Determine the (x, y) coordinate at the center of the cell enclosing the given text.  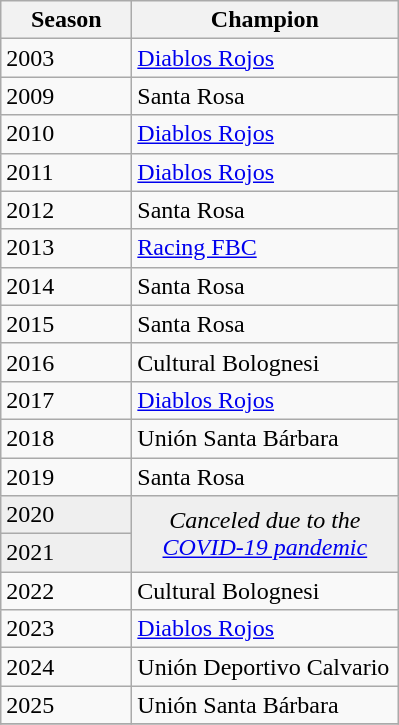
2019 (66, 477)
2015 (66, 324)
2016 (66, 362)
2011 (66, 172)
2025 (66, 705)
2023 (66, 629)
2020 (66, 515)
2024 (66, 667)
Unión Deportivo Calvario (265, 667)
2022 (66, 591)
2012 (66, 210)
2009 (66, 96)
Canceled due to the COVID-19 pandemic (265, 534)
2013 (66, 248)
2010 (66, 134)
2014 (66, 286)
Champion (265, 20)
2017 (66, 400)
2018 (66, 438)
Season (66, 20)
2021 (66, 553)
Racing FBC (265, 248)
2003 (66, 58)
